Search for the cell housing the specified text and yield its (x, y) center coordinate. 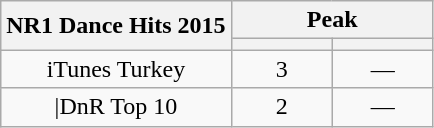
3 (282, 69)
NR1 Dance Hits 2015 (116, 26)
2 (282, 107)
Peak (332, 20)
|DnR Top 10 (116, 107)
iTunes Turkey (116, 69)
